For the text-containing cell, return its midpoint in (X, Y) coordinate format. 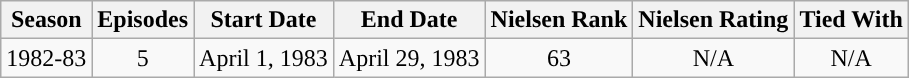
Start Date (264, 20)
Episodes (143, 20)
63 (559, 58)
End Date (409, 20)
Nielsen Rating (714, 20)
1982-83 (46, 58)
Tied With (851, 20)
Nielsen Rank (559, 20)
April 29, 1983 (409, 58)
5 (143, 58)
April 1, 1983 (264, 58)
Season (46, 20)
